For the text-containing cell, return its midpoint in [x, y] coordinate format. 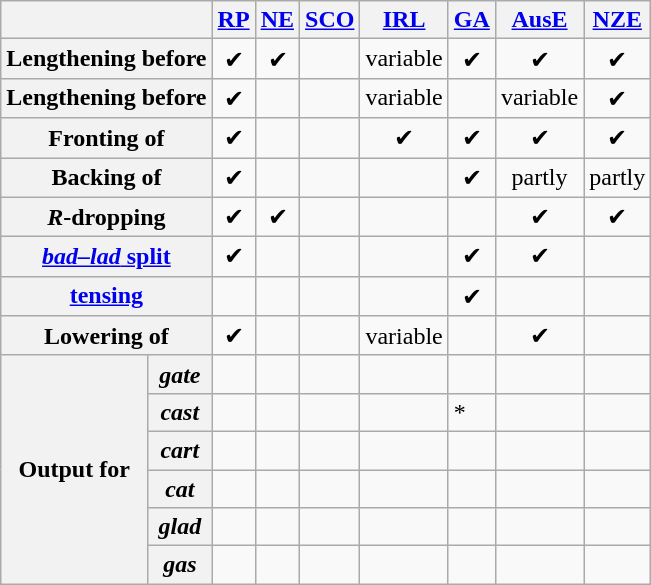
gate [180, 374]
cat [180, 489]
Backing of [106, 178]
NE [277, 20]
IRL [404, 20]
gas [180, 565]
tensing [106, 296]
Fronting of [106, 138]
cast [180, 412]
glad [180, 527]
GA [472, 20]
AusE [539, 20]
cart [180, 450]
NZE [618, 20]
bad–lad split [106, 257]
Lowering of [106, 336]
SCO [330, 20]
RP [234, 20]
R-dropping [106, 217]
Output for [74, 469]
* [472, 412]
